Output the (x, y) coordinate of the center of the cell containing the given text.  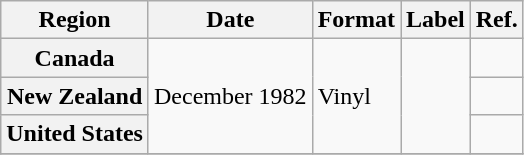
Label (435, 20)
Format (356, 20)
December 1982 (230, 96)
Canada (75, 58)
Region (75, 20)
Ref. (496, 20)
United States (75, 134)
Date (230, 20)
New Zealand (75, 96)
Vinyl (356, 96)
